Search for the cell housing the specified text and yield its (x, y) center coordinate. 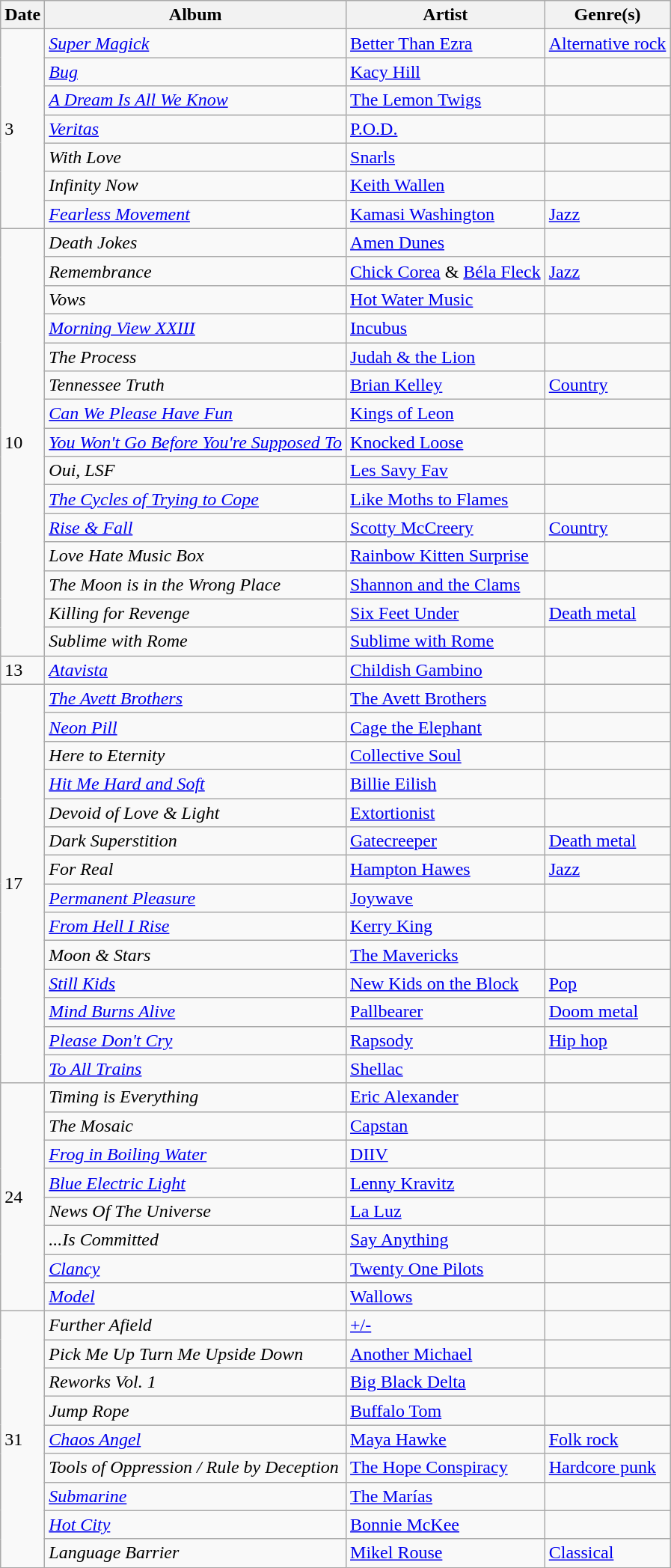
The Mavericks (446, 955)
Please Don't Cry (196, 1040)
Vows (196, 299)
La Luz (446, 1211)
Can We Please Have Fun (196, 414)
Kings of Leon (446, 414)
Like Moths to Flames (446, 499)
Knocked Loose (446, 442)
The Marías (446, 1496)
Veritas (196, 129)
Morning View XXIII (196, 328)
The Process (196, 357)
News Of The Universe (196, 1211)
Alternative rock (607, 43)
The Mosaic (196, 1126)
Devoid of Love & Light (196, 812)
13 (22, 670)
To All Trains (196, 1069)
Infinity Now (196, 186)
Rapsody (446, 1040)
Kacy Hill (446, 72)
Chaos Angel (196, 1439)
DIIV (446, 1154)
Moon & Stars (196, 955)
Brian Kelley (446, 385)
Les Savy Fav (446, 471)
Reworks Vol. 1 (196, 1382)
10 (22, 442)
From Hell I Rise (196, 927)
Hip hop (607, 1040)
Tennessee Truth (196, 385)
Language Barrier (196, 1553)
Twenty One Pilots (446, 1269)
The Moon is in the Wrong Place (196, 585)
Pop (607, 983)
Hampton Hawes (446, 870)
Doom metal (607, 1012)
Classical (607, 1553)
Atavista (196, 670)
Collective Soul (446, 755)
Folk rock (607, 1439)
Cage the Elephant (446, 727)
Kamasi Washington (446, 214)
Shannon and the Clams (446, 585)
31 (22, 1440)
Mikel Rouse (446, 1553)
Hit Me Hard and Soft (196, 784)
Submarine (196, 1496)
Kerry King (446, 927)
Still Kids (196, 983)
With Love (196, 157)
Jump Rope (196, 1411)
Artist (446, 15)
Date (22, 15)
For Real (196, 870)
Love Hate Music Box (196, 556)
A Dream Is All We Know (196, 100)
Bug (196, 72)
Wallows (446, 1297)
Frog in Boiling Water (196, 1154)
Snarls (446, 157)
Joywave (446, 898)
Killing for Revenge (196, 613)
Clancy (196, 1269)
Further Afield (196, 1326)
Blue Electric Light (196, 1183)
Dark Superstition (196, 841)
Keith Wallen (446, 186)
Neon Pill (196, 727)
Here to Eternity (196, 755)
Bonnie McKee (446, 1525)
Tools of Oppression / Rule by Deception (196, 1468)
Gatecreeper (446, 841)
Say Anything (446, 1239)
New Kids on the Block (446, 983)
Timing is Everything (196, 1097)
Fearless Movement (196, 214)
17 (22, 883)
Childish Gambino (446, 670)
Permanent Pleasure (196, 898)
Model (196, 1297)
Extortionist (446, 812)
You Won't Go Before You're Supposed To (196, 442)
The Cycles of Trying to Cope (196, 499)
The Hope Conspiracy (446, 1468)
Maya Hawke (446, 1439)
Remembrance (196, 271)
Death Jokes (196, 242)
...Is Committed (196, 1239)
Pallbearer (446, 1012)
Super Magick (196, 43)
Chick Corea & Béla Fleck (446, 271)
Judah & the Lion (446, 357)
Lenny Kravitz (446, 1183)
Six Feet Under (446, 613)
Hot City (196, 1525)
Mind Burns Alive (196, 1012)
Incubus (446, 328)
24 (22, 1197)
Billie Eilish (446, 784)
Rainbow Kitten Surprise (446, 556)
Capstan (446, 1126)
Amen Dunes (446, 242)
Genre(s) (607, 15)
+/- (446, 1326)
Pick Me Up Turn Me Upside Down (196, 1354)
The Lemon Twigs (446, 100)
Rise & Fall (196, 528)
Eric Alexander (446, 1097)
Better Than Ezra (446, 43)
Oui, LSF (196, 471)
Another Michael (446, 1354)
3 (22, 129)
Buffalo Tom (446, 1411)
Hardcore punk (607, 1468)
Shellac (446, 1069)
P.O.D. (446, 129)
Album (196, 15)
Big Black Delta (446, 1382)
Hot Water Music (446, 299)
Scotty McCreery (446, 528)
